Locate the cell with the specified text and output its (x, y) center coordinate. 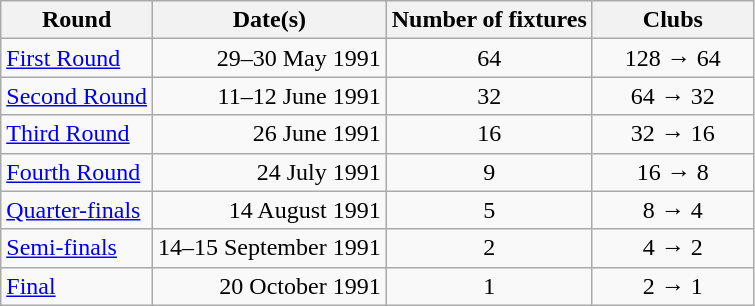
Second Round (77, 96)
11–12 June 1991 (269, 96)
14 August 1991 (269, 210)
Final (77, 286)
32 (489, 96)
14–15 September 1991 (269, 248)
16 (489, 134)
20 October 1991 (269, 286)
First Round (77, 58)
1 (489, 286)
Clubs (672, 20)
2 (489, 248)
Round (77, 20)
Fourth Round (77, 172)
Quarter-finals (77, 210)
24 July 1991 (269, 172)
64 → 32 (672, 96)
32 → 16 (672, 134)
5 (489, 210)
26 June 1991 (269, 134)
Third Round (77, 134)
9 (489, 172)
8 → 4 (672, 210)
4 → 2 (672, 248)
128 → 64 (672, 58)
Date(s) (269, 20)
2 → 1 (672, 286)
29–30 May 1991 (269, 58)
16 → 8 (672, 172)
Number of fixtures (489, 20)
64 (489, 58)
Semi-finals (77, 248)
